Determine the [X, Y] coordinate at the center of the cell enclosing the given text.  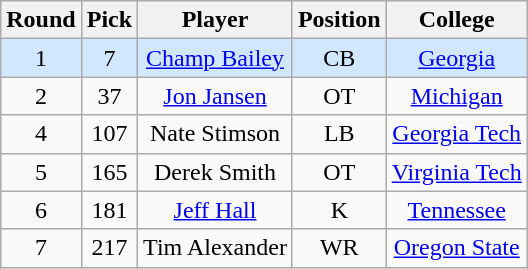
Jeff Hall [216, 210]
6 [41, 210]
Georgia Tech [456, 134]
181 [109, 210]
Georgia [456, 58]
Michigan [456, 96]
165 [109, 172]
37 [109, 96]
Virginia Tech [456, 172]
Nate Stimson [216, 134]
LB [339, 134]
Derek Smith [216, 172]
K [339, 210]
Jon Jansen [216, 96]
Player [216, 20]
Tim Alexander [216, 248]
107 [109, 134]
Tennessee [456, 210]
Pick [109, 20]
CB [339, 58]
1 [41, 58]
Round [41, 20]
Position [339, 20]
WR [339, 248]
Champ Bailey [216, 58]
College [456, 20]
4 [41, 134]
Oregon State [456, 248]
5 [41, 172]
2 [41, 96]
217 [109, 248]
